Capture the cell that displays the provided text and extract its (X, Y) central coordinate. 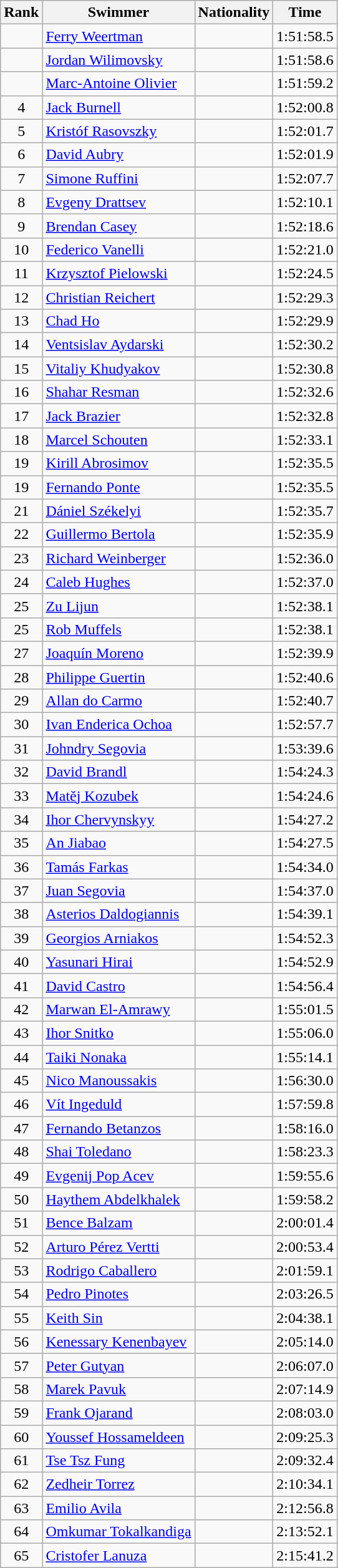
24 (21, 582)
Chad Ho (118, 321)
Ivan Enderica Ochoa (118, 725)
14 (21, 345)
64 (21, 1532)
9 (21, 226)
29 (21, 701)
46 (21, 1105)
Krzysztof Pielowski (118, 273)
2:06:07.0 (305, 1365)
1:52:40.7 (305, 701)
1:52:30.2 (305, 345)
Jordan Wilimovsky (118, 60)
Marcel Schouten (118, 440)
Swimmer (118, 12)
1:52:40.6 (305, 677)
Haythem Abdelkhalek (118, 1199)
2:01:59.1 (305, 1270)
12 (21, 298)
Jack Brazier (118, 416)
2:13:52.1 (305, 1532)
2:09:25.3 (305, 1436)
2:04:38.1 (305, 1318)
Rodrigo Caballero (118, 1270)
8 (21, 202)
28 (21, 677)
32 (21, 772)
Rob Muffels (118, 629)
1:54:56.4 (305, 985)
Yasunari Hirai (118, 962)
5 (21, 131)
Shai Toledano (118, 1152)
Matěj Kozubek (118, 796)
Time (305, 12)
Frank Ojarand (118, 1413)
Omkumar Tokalkandiga (118, 1532)
1:52:36.0 (305, 558)
1:52:35.7 (305, 511)
10 (21, 249)
21 (21, 511)
1:52:39.9 (305, 653)
59 (21, 1413)
Shahar Resman (118, 392)
1:58:16.0 (305, 1128)
27 (21, 653)
34 (21, 820)
1:55:01.5 (305, 1009)
David Aubry (118, 155)
1:52:01.7 (305, 131)
2:09:32.4 (305, 1461)
16 (21, 392)
47 (21, 1128)
1:52:33.1 (305, 440)
60 (21, 1436)
Pedro Pinotes (118, 1294)
36 (21, 867)
David Brandl (118, 772)
Zu Lijun (118, 606)
42 (21, 1009)
Allan do Carmo (118, 701)
31 (21, 748)
30 (21, 725)
51 (21, 1223)
Tamás Farkas (118, 867)
Marwan El-Amrawy (118, 1009)
1:52:32.6 (305, 392)
2:12:56.8 (305, 1508)
33 (21, 796)
Jack Burnell (118, 107)
1:59:58.2 (305, 1199)
Rank (21, 12)
Kristóf Rasovszky (118, 131)
Federico Vanelli (118, 249)
48 (21, 1152)
53 (21, 1270)
1:52:57.7 (305, 725)
2:08:03.0 (305, 1413)
Kirill Abrosimov (118, 463)
1:51:59.2 (305, 84)
2:05:14.0 (305, 1342)
2:00:53.4 (305, 1247)
54 (21, 1294)
41 (21, 985)
Joaquín Moreno (118, 653)
2:15:41.2 (305, 1556)
1:54:27.2 (305, 820)
Ventsislav Aydarski (118, 345)
1:52:29.9 (305, 321)
Taiki Nonaka (118, 1057)
Richard Weinberger (118, 558)
4 (21, 107)
1:51:58.6 (305, 60)
57 (21, 1365)
35 (21, 843)
1:52:21.0 (305, 249)
61 (21, 1461)
2:03:26.5 (305, 1294)
Vitaliy Khudyakov (118, 369)
Arturo Pérez Vertti (118, 1247)
58 (21, 1389)
1:52:37.0 (305, 582)
Nico Manoussakis (118, 1081)
1:54:34.0 (305, 867)
63 (21, 1508)
1:56:30.0 (305, 1081)
Asterios Daldogiannis (118, 914)
Simone Ruffini (118, 178)
Marc-Antoine Olivier (118, 84)
1:54:24.3 (305, 772)
37 (21, 891)
Brendan Casey (118, 226)
6 (21, 155)
An Jiabao (118, 843)
11 (21, 273)
39 (21, 938)
1:52:01.9 (305, 155)
1:52:07.7 (305, 178)
Fernando Betanzos (118, 1128)
Philippe Guertin (118, 677)
1:52:30.8 (305, 369)
52 (21, 1247)
Ferry Weertman (118, 36)
Fernando Ponte (118, 487)
Youssef Hossameldeen (118, 1436)
1:54:27.5 (305, 843)
40 (21, 962)
Marek Pavuk (118, 1389)
1:55:14.1 (305, 1057)
Peter Gutyan (118, 1365)
1:52:35.9 (305, 535)
David Castro (118, 985)
1:52:24.5 (305, 273)
Tse Tsz Fung (118, 1461)
Vít Ingeduld (118, 1105)
1:52:18.6 (305, 226)
7 (21, 178)
50 (21, 1199)
1:54:52.3 (305, 938)
44 (21, 1057)
1:58:23.3 (305, 1152)
Keith Sin (118, 1318)
13 (21, 321)
1:54:24.6 (305, 796)
62 (21, 1484)
Ihor Chervynskyy (118, 820)
Kenessary Kenenbayev (118, 1342)
Johndry Segovia (118, 748)
1:52:00.8 (305, 107)
15 (21, 369)
Christian Reichert (118, 298)
1:51:58.5 (305, 36)
Caleb Hughes (118, 582)
Cristofer Lanuza (118, 1556)
2:10:34.1 (305, 1484)
18 (21, 440)
Juan Segovia (118, 891)
1:52:32.8 (305, 416)
2:00:01.4 (305, 1223)
17 (21, 416)
Evgenij Pop Acev (118, 1176)
1:57:59.8 (305, 1105)
1:55:06.0 (305, 1033)
49 (21, 1176)
22 (21, 535)
1:53:39.6 (305, 748)
1:59:55.6 (305, 1176)
Zedheir Torrez (118, 1484)
1:54:52.9 (305, 962)
38 (21, 914)
2:07:14.9 (305, 1389)
43 (21, 1033)
56 (21, 1342)
Evgeny Drattsev (118, 202)
Bence Balzam (118, 1223)
65 (21, 1556)
Ihor Snitko (118, 1033)
55 (21, 1318)
Guillermo Bertola (118, 535)
1:54:39.1 (305, 914)
1:52:29.3 (305, 298)
Georgios Arniakos (118, 938)
45 (21, 1081)
Dániel Székelyi (118, 511)
1:52:10.1 (305, 202)
Emilio Avila (118, 1508)
23 (21, 558)
1:54:37.0 (305, 891)
Nationality (234, 12)
